Scan for the cell matching the given text and deliver its [x, y] coordinate at center. 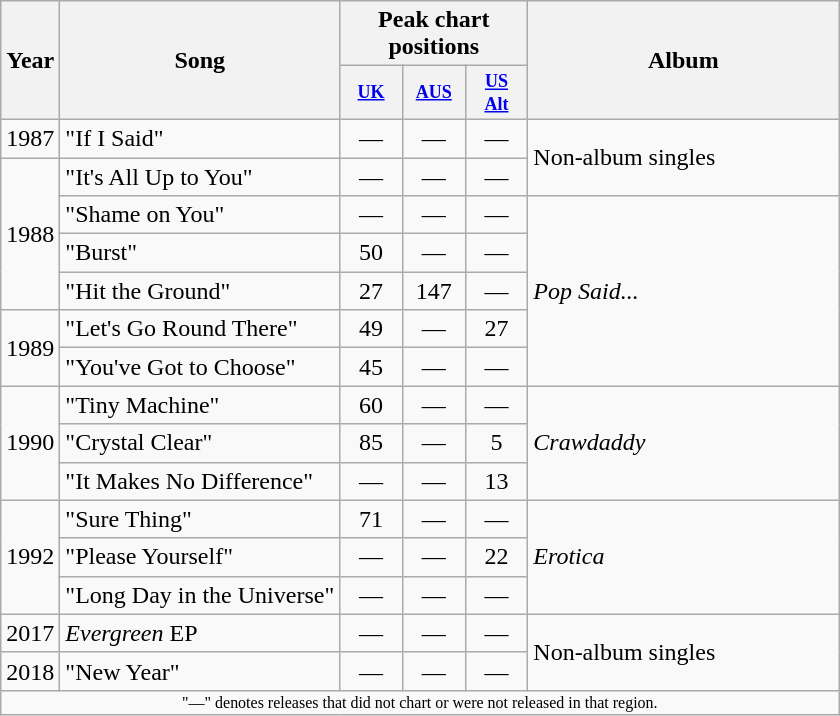
"Let's Go Round There" [200, 329]
Song [200, 60]
"—" denotes releases that did not chart or were not released in that region. [420, 702]
Evergreen EP [200, 633]
"Hit the Ground" [200, 291]
2017 [30, 633]
Year [30, 60]
"Crystal Clear" [200, 443]
22 [496, 557]
71 [372, 519]
5 [496, 443]
1992 [30, 557]
"You've Got to Choose" [200, 367]
Peak chart positions [434, 34]
USAlt [496, 93]
Pop Said... [684, 291]
"Shame on You" [200, 215]
1988 [30, 234]
45 [372, 367]
1987 [30, 138]
"It's All Up to You" [200, 177]
"Burst" [200, 253]
2018 [30, 671]
"New Year" [200, 671]
Erotica [684, 557]
1989 [30, 348]
"Sure Thing" [200, 519]
Album [684, 60]
1990 [30, 443]
13 [496, 481]
"If I Said" [200, 138]
AUS [434, 93]
"Long Day in the Universe" [200, 595]
49 [372, 329]
147 [434, 291]
"Tiny Machine" [200, 405]
UK [372, 93]
60 [372, 405]
85 [372, 443]
"Please Yourself" [200, 557]
50 [372, 253]
"It Makes No Difference" [200, 481]
Crawdaddy [684, 443]
